Return (X, Y) of the center of cell containing provided text 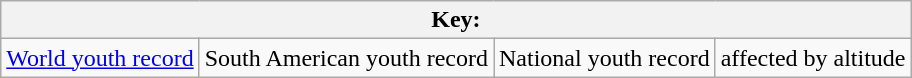
affected by altitude (813, 58)
World youth record (100, 58)
South American youth record (346, 58)
Key: (456, 20)
National youth record (605, 58)
